Locate the cell with the specified text and output its (x, y) center coordinate. 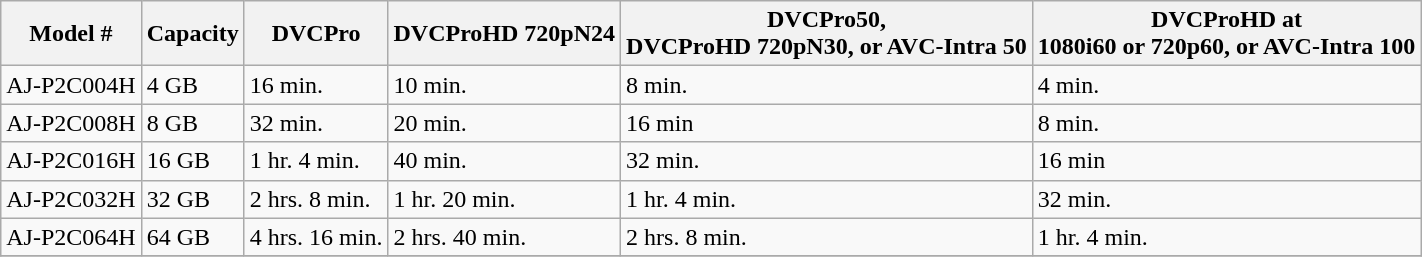
AJ-P2C008H (71, 123)
AJ-P2C004H (71, 85)
64 GB (192, 237)
DVCPro (316, 34)
16 min. (316, 85)
10 min. (504, 85)
4 hrs. 16 min. (316, 237)
AJ-P2C032H (71, 199)
20 min. (504, 123)
AJ-P2C064H (71, 237)
AJ-P2C016H (71, 161)
16 GB (192, 161)
40 min. (504, 161)
DVCPro50,DVCProHD 720pN30, or AVC-Intra 50 (827, 34)
2 hrs. 40 min. (504, 237)
4 min. (1226, 85)
DVCProHD at1080i60 or 720p60, or AVC-Intra 100 (1226, 34)
Model # (71, 34)
4 GB (192, 85)
32 GB (192, 199)
8 GB (192, 123)
1 hr. 20 min. (504, 199)
DVCProHD 720pN24 (504, 34)
Capacity (192, 34)
